Locate the cell with the specified text and output its (x, y) center coordinate. 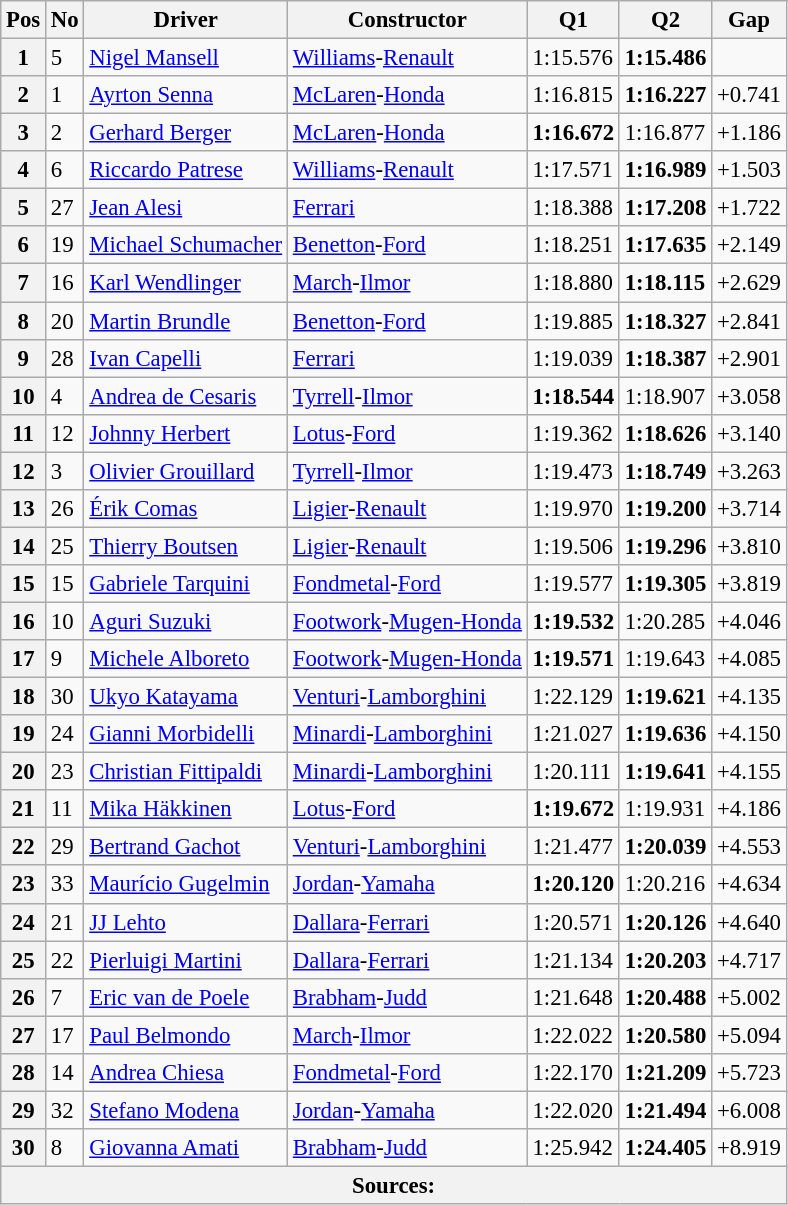
1:22.020 (573, 1110)
1:18.907 (665, 396)
1:21.209 (665, 1073)
1:19.506 (573, 546)
Mika Häkkinen (186, 809)
Driver (186, 20)
1:19.362 (573, 433)
Christian Fittipaldi (186, 772)
Johnny Herbert (186, 433)
13 (24, 509)
Andrea Chiesa (186, 1073)
Michael Schumacher (186, 245)
Gap (750, 20)
1:20.126 (665, 922)
1:18.251 (573, 245)
1:15.486 (665, 58)
1:19.931 (665, 809)
+4.640 (750, 922)
Ivan Capelli (186, 358)
1:18.387 (665, 358)
1:21.027 (573, 734)
1:19.305 (665, 584)
Pierluigi Martini (186, 960)
1:18.749 (665, 471)
Maurício Gugelmin (186, 885)
1:19.621 (665, 697)
Stefano Modena (186, 1110)
Pos (24, 20)
+2.841 (750, 321)
Michele Alboreto (186, 659)
Thierry Boutsen (186, 546)
1:20.285 (665, 621)
1:19.636 (665, 734)
Olivier Grouillard (186, 471)
1:18.388 (573, 208)
32 (65, 1110)
+3.714 (750, 509)
+6.008 (750, 1110)
+4.186 (750, 809)
1:18.544 (573, 396)
1:19.885 (573, 321)
+5.094 (750, 1035)
+4.046 (750, 621)
Giovanna Amati (186, 1148)
+1.722 (750, 208)
1:22.022 (573, 1035)
1:17.635 (665, 245)
Jean Alesi (186, 208)
Gerhard Berger (186, 133)
+4.634 (750, 885)
Nigel Mansell (186, 58)
Paul Belmondo (186, 1035)
1:21.494 (665, 1110)
+3.810 (750, 546)
+3.819 (750, 584)
1:19.532 (573, 621)
Eric van de Poele (186, 997)
Bertrand Gachot (186, 847)
+1.503 (750, 170)
+2.901 (750, 358)
1:19.641 (665, 772)
+4.135 (750, 697)
1:19.039 (573, 358)
1:19.473 (573, 471)
1:19.296 (665, 546)
1:16.877 (665, 133)
Ukyo Katayama (186, 697)
+4.150 (750, 734)
+1.186 (750, 133)
1:15.576 (573, 58)
1:20.216 (665, 885)
Sources: (394, 1185)
1:19.643 (665, 659)
1:18.626 (665, 433)
Riccardo Patrese (186, 170)
Aguri Suzuki (186, 621)
Martin Brundle (186, 321)
No (65, 20)
1:18.115 (665, 283)
Gianni Morbidelli (186, 734)
1:19.200 (665, 509)
1:17.208 (665, 208)
+4.553 (750, 847)
1:16.227 (665, 95)
1:22.170 (573, 1073)
1:19.672 (573, 809)
+3.263 (750, 471)
+0.741 (750, 95)
1:17.571 (573, 170)
+8.919 (750, 1148)
1:20.111 (573, 772)
Érik Comas (186, 509)
1:18.327 (665, 321)
+4.717 (750, 960)
1:20.203 (665, 960)
Constructor (407, 20)
1:21.648 (573, 997)
Q2 (665, 20)
+2.629 (750, 283)
+4.155 (750, 772)
1:25.942 (573, 1148)
1:24.405 (665, 1148)
1:20.039 (665, 847)
Karl Wendlinger (186, 283)
1:22.129 (573, 697)
1:19.970 (573, 509)
18 (24, 697)
1:20.120 (573, 885)
1:21.134 (573, 960)
1:20.488 (665, 997)
1:16.672 (573, 133)
+3.140 (750, 433)
1:18.880 (573, 283)
33 (65, 885)
+2.149 (750, 245)
+4.085 (750, 659)
1:21.477 (573, 847)
1:20.580 (665, 1035)
Gabriele Tarquini (186, 584)
+5.723 (750, 1073)
1:19.577 (573, 584)
Q1 (573, 20)
Ayrton Senna (186, 95)
+5.002 (750, 997)
Andrea de Cesaris (186, 396)
+3.058 (750, 396)
1:16.989 (665, 170)
1:19.571 (573, 659)
1:20.571 (573, 922)
1:16.815 (573, 95)
JJ Lehto (186, 922)
